Extract the [x, y] coordinate from the center of the cell holding the provided text.  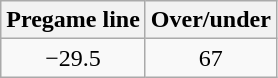
−29.5 [74, 58]
67 [210, 58]
Over/under [210, 20]
Pregame line [74, 20]
